Provide the (X, Y) coordinate of the cell's center where the given text is located.  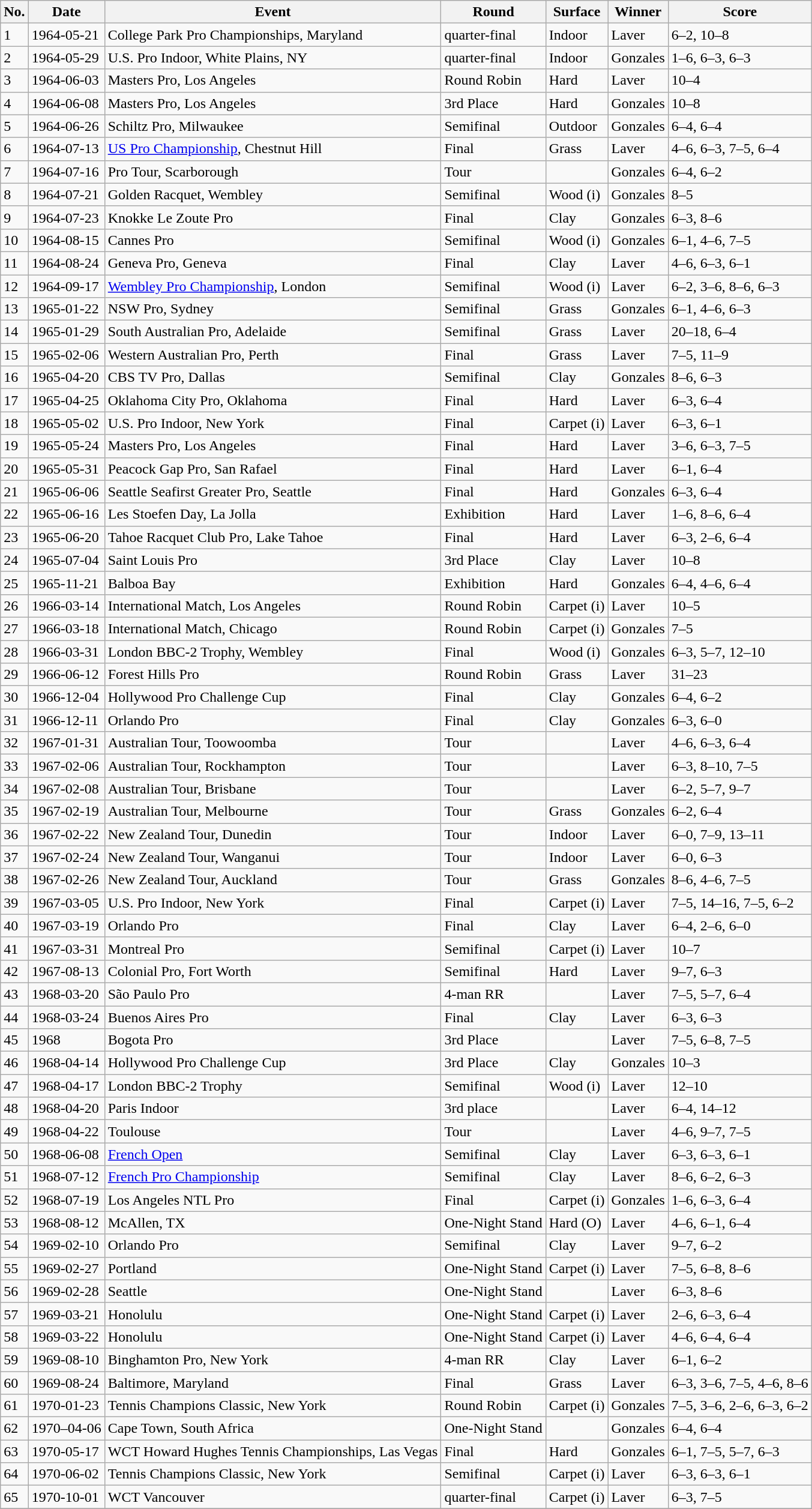
1970-10-01 (66, 1497)
South Australian Pro, Adelaide (272, 332)
Golden Racquet, Wembley (272, 194)
1967-02-26 (66, 880)
Tahoe Racquet Club Pro, Lake Tahoe (272, 537)
38 (14, 880)
1966-12-04 (66, 697)
17 (14, 400)
Surface (577, 12)
4–6, 6–1, 6–4 (739, 1223)
1968-07-12 (66, 1177)
12–10 (739, 1086)
Australian Tour, Melbourne (272, 812)
30 (14, 697)
6–1, 6–2 (739, 1360)
Seattle (272, 1291)
4 (14, 103)
1967-02-06 (66, 766)
7–5, 6–8, 7–5 (739, 1040)
16 (14, 378)
6–4, 14–12 (739, 1109)
1–6, 6–3, 6–4 (739, 1200)
3 (14, 80)
1966-03-31 (66, 651)
11 (14, 263)
1970-01-23 (66, 1406)
53 (14, 1223)
McAllen, TX (272, 1223)
1967-01-31 (66, 743)
1968-06-08 (66, 1154)
22 (14, 514)
1965-05-31 (66, 469)
56 (14, 1291)
US Pro Championship, Chestnut Hill (272, 149)
18 (14, 423)
1968-08-12 (66, 1223)
Geneva Pro, Geneva (272, 263)
3rd place (493, 1109)
1968-03-24 (66, 1017)
Montreal Pro (272, 948)
Event (272, 12)
Los Angeles NTL Pro (272, 1200)
London BBC-2 Trophy, Wembley (272, 651)
Bogota Pro (272, 1040)
2–6, 6–3, 6–4 (739, 1314)
8–6, 6–3 (739, 378)
1967-03-05 (66, 903)
Date (66, 12)
1–6, 6–3, 6–3 (739, 58)
40 (14, 926)
Peacock Gap Pro, San Rafael (272, 469)
12 (14, 286)
39 (14, 903)
63 (14, 1451)
62 (14, 1429)
8 (14, 194)
Outdoor (577, 126)
6–0, 6–3 (739, 857)
1965-11-21 (66, 583)
6–2, 5–7, 9–7 (739, 789)
1964-09-17 (66, 286)
Colonial Pro, Fort Worth (272, 971)
1964-08-24 (66, 263)
Hard (O) (577, 1223)
1968-03-20 (66, 994)
1966-06-12 (66, 675)
7–5, 3–6, 2–6, 6–3, 6–2 (739, 1406)
1966-12-11 (66, 720)
64 (14, 1474)
Pro Tour, Scarborough (272, 172)
49 (14, 1131)
33 (14, 766)
1964-05-29 (66, 58)
6–3, 3–6, 7–5, 4–6, 8–6 (739, 1382)
6–1, 4–6, 7–5 (739, 240)
7–5, 14–16, 7–5, 6–2 (739, 903)
Balboa Bay (272, 583)
International Match, Los Angeles (272, 606)
1968-04-22 (66, 1131)
1–6, 8–6, 6–4 (739, 514)
14 (14, 332)
45 (14, 1040)
23 (14, 537)
1967-08-13 (66, 971)
37 (14, 857)
1964-06-08 (66, 103)
1966-03-14 (66, 606)
Western Australian Pro, Perth (272, 355)
French Pro Championship (272, 1177)
13 (14, 309)
50 (14, 1154)
Forest Hills Pro (272, 675)
Australian Tour, Brisbane (272, 789)
47 (14, 1086)
1967-02-19 (66, 812)
Schiltz Pro, Milwaukee (272, 126)
Cape Town, South Africa (272, 1429)
Round (493, 12)
19 (14, 446)
Saint Louis Pro (272, 560)
26 (14, 606)
1965-07-04 (66, 560)
1969-02-10 (66, 1245)
1964-06-03 (66, 80)
Portland (272, 1268)
46 (14, 1063)
1969-03-22 (66, 1337)
Score (739, 12)
27 (14, 628)
1964-07-21 (66, 194)
Oklahoma City Pro, Oklahoma (272, 400)
6–3, 6–1 (739, 423)
32 (14, 743)
1965-01-29 (66, 332)
1967-03-19 (66, 926)
1966-03-18 (66, 628)
No. (14, 12)
1965-04-25 (66, 400)
Winner (638, 12)
College Park Pro Championships, Maryland (272, 35)
Binghamton Pro, New York (272, 1360)
54 (14, 1245)
7 (14, 172)
Knokke Le Zoute Pro (272, 217)
Cannes Pro (272, 240)
59 (14, 1360)
Buenos Aires Pro (272, 1017)
Toulouse (272, 1131)
6–3, 2–6, 6–4 (739, 537)
1967-02-22 (66, 834)
3–6, 6–3, 7–5 (739, 446)
57 (14, 1314)
1965-06-16 (66, 514)
55 (14, 1268)
7–5, 6–8, 8–6 (739, 1268)
Australian Tour, Toowoomba (272, 743)
6–3, 5–7, 12–10 (739, 651)
1964-05-21 (66, 35)
21 (14, 492)
8–6, 4–6, 7–5 (739, 880)
6–2, 10–8 (739, 35)
1969-02-28 (66, 1291)
20 (14, 469)
6–2, 6–4 (739, 812)
1965-02-06 (66, 355)
International Match, Chicago (272, 628)
10–4 (739, 80)
10–7 (739, 948)
1965-04-20 (66, 378)
6–1, 4–6, 6–3 (739, 309)
7–5, 11–9 (739, 355)
Australian Tour, Rockhampton (272, 766)
New Zealand Tour, Dunedin (272, 834)
60 (14, 1382)
Paris Indoor (272, 1109)
French Open (272, 1154)
1968-04-17 (66, 1086)
24 (14, 560)
34 (14, 789)
6–4, 2–6, 6–0 (739, 926)
43 (14, 994)
51 (14, 1177)
6–1, 6–4 (739, 469)
9–7, 6–2 (739, 1245)
9–7, 6–3 (739, 971)
8–5 (739, 194)
6–3, 8–10, 7–5 (739, 766)
U.S. Pro Indoor, White Plains, NY (272, 58)
1964-08-15 (66, 240)
41 (14, 948)
1965-05-24 (66, 446)
1965-01-22 (66, 309)
1964-07-23 (66, 217)
1969-08-24 (66, 1382)
Wembley Pro Championship, London (272, 286)
65 (14, 1497)
1969-08-10 (66, 1360)
2 (14, 58)
4–6, 6–3, 6–4 (739, 743)
48 (14, 1109)
Seattle Seafirst Greater Pro, Seattle (272, 492)
WCT Howard Hughes Tennis Championships, Las Vegas (272, 1451)
7–5, 5–7, 6–4 (739, 994)
New Zealand Tour, Auckland (272, 880)
6 (14, 149)
61 (14, 1406)
4–6, 6–4, 6–4 (739, 1337)
1967-02-08 (66, 789)
4–6, 6–3, 6–1 (739, 263)
Les Stoefen Day, La Jolla (272, 514)
WCT Vancouver (272, 1497)
35 (14, 812)
1965-05-02 (66, 423)
6–0, 7–9, 13–11 (739, 834)
São Paulo Pro (272, 994)
31–23 (739, 675)
New Zealand Tour, Wanganui (272, 857)
58 (14, 1337)
44 (14, 1017)
6–3, 6–0 (739, 720)
1967-03-31 (66, 948)
10 (14, 240)
NSW Pro, Sydney (272, 309)
9 (14, 217)
10–5 (739, 606)
4–6, 6–3, 7–5, 6–4 (739, 149)
1970-05-17 (66, 1451)
42 (14, 971)
20–18, 6–4 (739, 332)
1965-06-06 (66, 492)
28 (14, 651)
36 (14, 834)
1970–04-06 (66, 1429)
1 (14, 35)
1964-06-26 (66, 126)
Baltimore, Maryland (272, 1382)
CBS TV Pro, Dallas (272, 378)
6–3, 7–5 (739, 1497)
6–1, 7–5, 5–7, 6–3 (739, 1451)
1965-06-20 (66, 537)
1967-02-24 (66, 857)
1964-07-16 (66, 172)
1968 (66, 1040)
4–6, 9–7, 7–5 (739, 1131)
1964-07-13 (66, 149)
1969-03-21 (66, 1314)
6–2, 3–6, 8–6, 6–3 (739, 286)
1969-02-27 (66, 1268)
1968-04-20 (66, 1109)
6–3, 6–3 (739, 1017)
1968-07-19 (66, 1200)
25 (14, 583)
29 (14, 675)
8–6, 6–2, 6–3 (739, 1177)
London BBC-2 Trophy (272, 1086)
1968-04-14 (66, 1063)
1970-06-02 (66, 1474)
5 (14, 126)
52 (14, 1200)
10–3 (739, 1063)
15 (14, 355)
7–5 (739, 628)
31 (14, 720)
6–4, 4–6, 6–4 (739, 583)
